Detect which cell encompasses the target text, then output its (x, y) center coordinate. 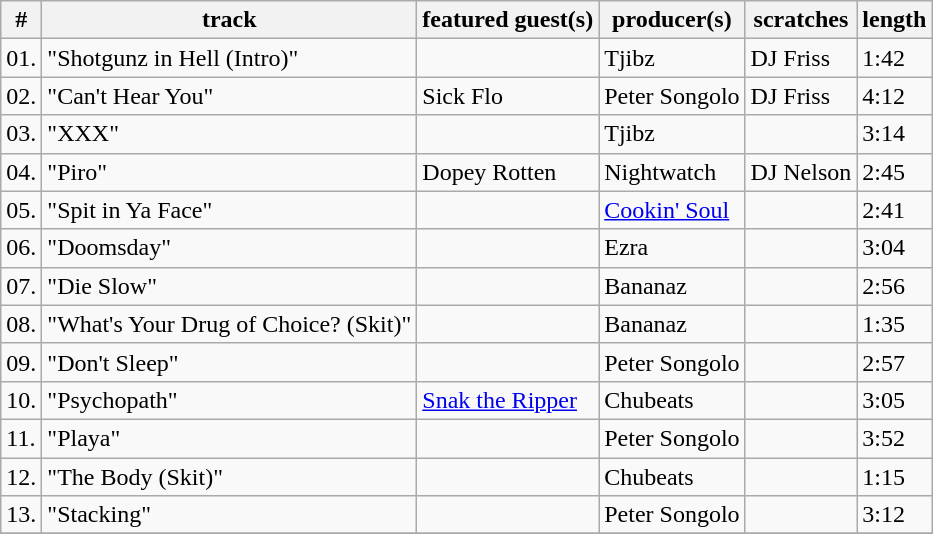
featured guest(s) (508, 20)
1:15 (894, 477)
1:35 (894, 324)
10. (22, 400)
05. (22, 210)
04. (22, 172)
1:42 (894, 58)
3:12 (894, 515)
"Psychopath" (230, 400)
2:56 (894, 286)
4:12 (894, 96)
"Playa" (230, 438)
Sick Flo (508, 96)
producer(s) (672, 20)
08. (22, 324)
Snak the Ripper (508, 400)
3:14 (894, 134)
Nightwatch (672, 172)
12. (22, 477)
Cookin' Soul (672, 210)
"Die Slow" (230, 286)
13. (22, 515)
"Can't Hear You" (230, 96)
"Shotgunz in Hell (Intro)" (230, 58)
"XXX" (230, 134)
"The Body (Skit)" (230, 477)
DJ Nelson (801, 172)
Ezra (672, 248)
2:45 (894, 172)
3:05 (894, 400)
09. (22, 362)
# (22, 20)
"Doomsday" (230, 248)
Dopey Rotten (508, 172)
track (230, 20)
"Don't Sleep" (230, 362)
length (894, 20)
3:52 (894, 438)
06. (22, 248)
"Stacking" (230, 515)
02. (22, 96)
2:41 (894, 210)
"Spit in Ya Face" (230, 210)
"Piro" (230, 172)
2:57 (894, 362)
01. (22, 58)
03. (22, 134)
07. (22, 286)
11. (22, 438)
"What's Your Drug of Choice? (Skit)" (230, 324)
3:04 (894, 248)
scratches (801, 20)
